Identify which cell holds the provided text, then report its [x, y] central coordinate. 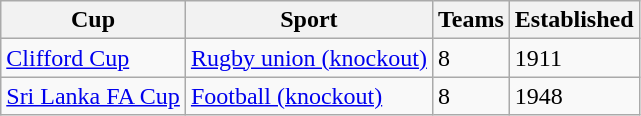
Rugby union (knockout) [308, 58]
Established [574, 20]
1948 [574, 96]
Sport [308, 20]
Football (knockout) [308, 96]
Sri Lanka FA Cup [94, 96]
Teams [470, 20]
Cup [94, 20]
Clifford Cup [94, 58]
1911 [574, 58]
